Return [X, Y] of the center of cell containing provided text 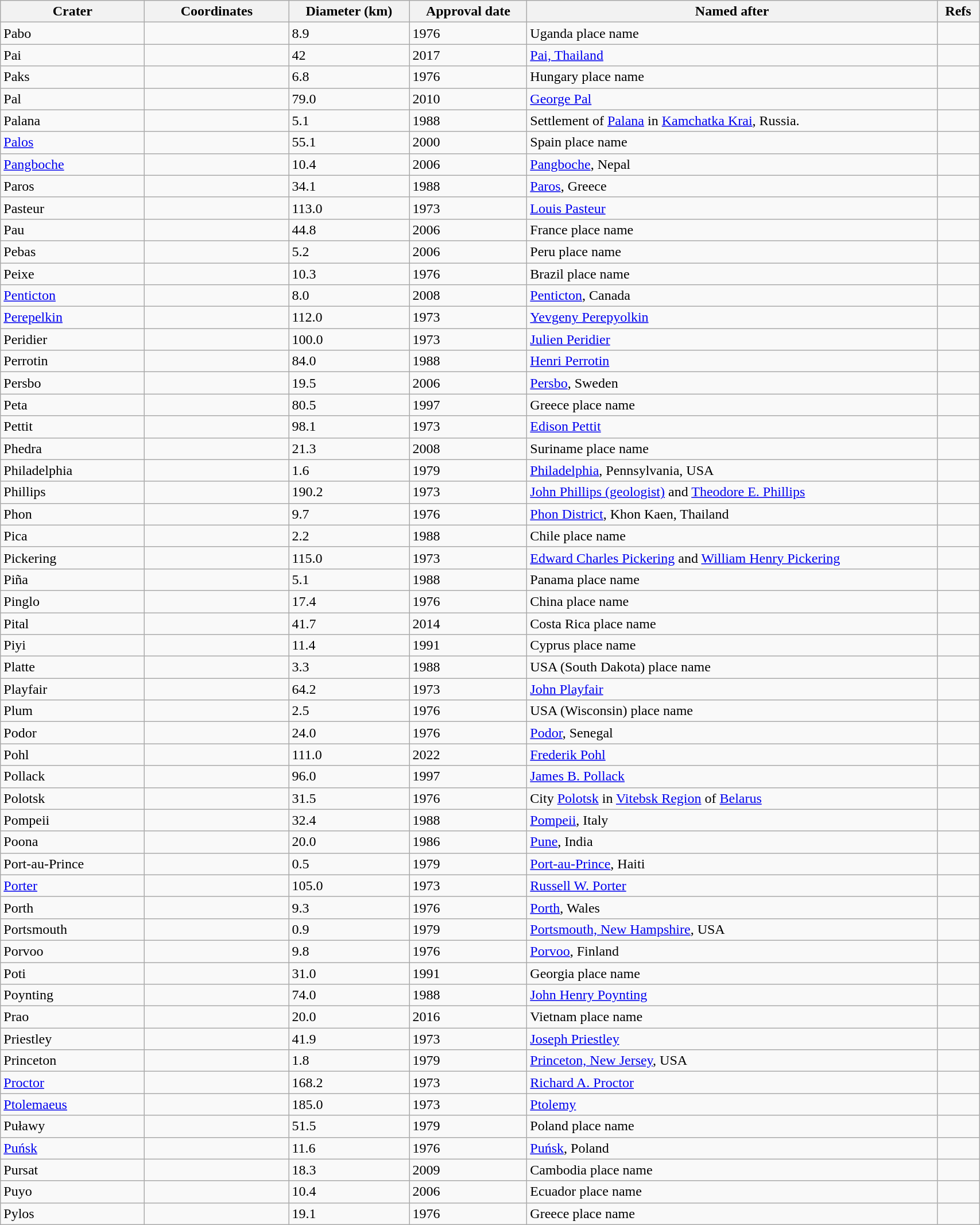
USA (Wisconsin) place name [733, 711]
Paros [72, 186]
1.6 [349, 470]
Pursat [72, 1170]
Pai [72, 55]
Penticton, Canada [733, 296]
1.8 [349, 1061]
2.5 [349, 711]
Vietnam place name [733, 1017]
George Pal [733, 99]
Palos [72, 142]
Pickering [72, 558]
Puyo [72, 1192]
Pica [72, 536]
55.1 [349, 142]
John Phillips (geologist) and Theodore E. Phillips [733, 492]
8.0 [349, 296]
42 [349, 55]
Peridier [72, 339]
5.2 [349, 252]
Peta [72, 405]
Porth [72, 907]
Ptolemy [733, 1104]
Porvoo [72, 951]
2016 [468, 1017]
Frederik Pohl [733, 755]
Phon [72, 514]
3.3 [349, 667]
Persbo [72, 383]
USA (South Dakota) place name [733, 667]
Yevgeny Perepyolkin [733, 318]
Polotsk [72, 798]
Podor [72, 733]
Hungary place name [733, 77]
France place name [733, 230]
Pebas [72, 252]
2010 [468, 99]
79.0 [349, 99]
Pai, Thailand [733, 55]
Costa Rica place name [733, 623]
Puławy [72, 1126]
18.3 [349, 1170]
Poland place name [733, 1126]
Henri Perrotin [733, 361]
2014 [468, 623]
6.8 [349, 77]
41.9 [349, 1039]
Philadelphia [72, 470]
Cyprus place name [733, 646]
Pettit [72, 427]
8.9 [349, 33]
James B. Pollack [733, 776]
Pylos [72, 1214]
City Polotsk in Vitebsk Region of Belarus [733, 798]
Pinglo [72, 601]
Richard A. Proctor [733, 1083]
Cambodia place name [733, 1170]
John Playfair [733, 689]
105.0 [349, 886]
Georgia place name [733, 973]
Porvoo, Finland [733, 951]
Poti [72, 973]
Pal [72, 99]
Palana [72, 121]
Porth, Wales [733, 907]
19.5 [349, 383]
Phon District, Khon Kaen, Thailand [733, 514]
80.5 [349, 405]
74.0 [349, 995]
Persbo, Sweden [733, 383]
Port-au-Prince, Haiti [733, 864]
Princeton, New Jersey, USA [733, 1061]
Crater [72, 11]
168.2 [349, 1083]
Pompeii, Italy [733, 820]
Phedra [72, 449]
China place name [733, 601]
Puńsk [72, 1148]
Piyi [72, 646]
115.0 [349, 558]
Portsmouth, New Hampshire, USA [733, 929]
111.0 [349, 755]
Perrotin [72, 361]
Pohl [72, 755]
Pau [72, 230]
Brazil place name [733, 274]
Diameter (km) [349, 11]
Pompeii [72, 820]
2022 [468, 755]
Edward Charles Pickering and William Henry Pickering [733, 558]
185.0 [349, 1104]
Edison Pettit [733, 427]
19.1 [349, 1214]
112.0 [349, 318]
Paros, Greece [733, 186]
Penticton [72, 296]
Panama place name [733, 579]
98.1 [349, 427]
Louis Pasteur [733, 208]
190.2 [349, 492]
Paks [72, 77]
Uganda place name [733, 33]
9.7 [349, 514]
Julien Peridier [733, 339]
31.0 [349, 973]
84.0 [349, 361]
Pangboche, Nepal [733, 164]
9.3 [349, 907]
44.8 [349, 230]
32.4 [349, 820]
21.3 [349, 449]
113.0 [349, 208]
Princeton [72, 1061]
Pabo [72, 33]
John Henry Poynting [733, 995]
17.4 [349, 601]
Poona [72, 842]
2009 [468, 1170]
2000 [468, 142]
Proctor [72, 1083]
Poynting [72, 995]
Perepelkin [72, 318]
Portsmouth [72, 929]
Podor, Senegal [733, 733]
64.2 [349, 689]
Puńsk, Poland [733, 1148]
Priestley [72, 1039]
Peixe [72, 274]
Porter [72, 886]
31.5 [349, 798]
Plum [72, 711]
Piña [72, 579]
Approval date [468, 11]
34.1 [349, 186]
Chile place name [733, 536]
Pune, India [733, 842]
Playfair [72, 689]
Named after [733, 11]
Settlement of Palana in Kamchatka Krai, Russia. [733, 121]
100.0 [349, 339]
41.7 [349, 623]
Pangboche [72, 164]
Russell W. Porter [733, 886]
Joseph Priestley [733, 1039]
Port-au-Prince [72, 864]
Pasteur [72, 208]
0.9 [349, 929]
Refs [958, 11]
Coordinates [217, 11]
96.0 [349, 776]
Prao [72, 1017]
11.4 [349, 646]
24.0 [349, 733]
Ecuador place name [733, 1192]
Spain place name [733, 142]
Peru place name [733, 252]
9.8 [349, 951]
Platte [72, 667]
1986 [468, 842]
11.6 [349, 1148]
2.2 [349, 536]
Phillips [72, 492]
Suriname place name [733, 449]
10.3 [349, 274]
2017 [468, 55]
51.5 [349, 1126]
0.5 [349, 864]
Pital [72, 623]
Philadelphia, Pennsylvania, USA [733, 470]
Pollack [72, 776]
Ptolemaeus [72, 1104]
